Provide the (x, y) coordinate of the cell's center where the given text is located.  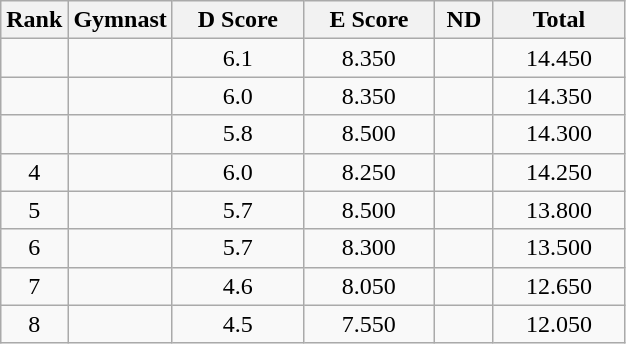
13.800 (558, 210)
ND (464, 20)
8.050 (368, 286)
5 (34, 210)
Rank (34, 20)
8 (34, 324)
D Score (238, 20)
Gymnast (120, 20)
4.5 (238, 324)
Total (558, 20)
8.250 (368, 172)
4.6 (238, 286)
14.250 (558, 172)
4 (34, 172)
12.050 (558, 324)
14.350 (558, 96)
14.300 (558, 134)
6.1 (238, 58)
8.300 (368, 248)
7.550 (368, 324)
6 (34, 248)
7 (34, 286)
5.8 (238, 134)
13.500 (558, 248)
12.650 (558, 286)
14.450 (558, 58)
E Score (368, 20)
